Extract the [x, y] coordinate from the center of the cell holding the provided text.  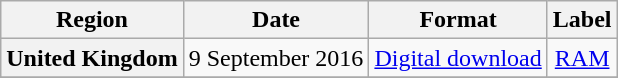
Region [92, 20]
Label [582, 20]
9 September 2016 [276, 58]
RAM [582, 58]
Date [276, 20]
Digital download [458, 58]
Format [458, 20]
United Kingdom [92, 58]
